Output the [X, Y] coordinate of the center of the cell containing the given text.  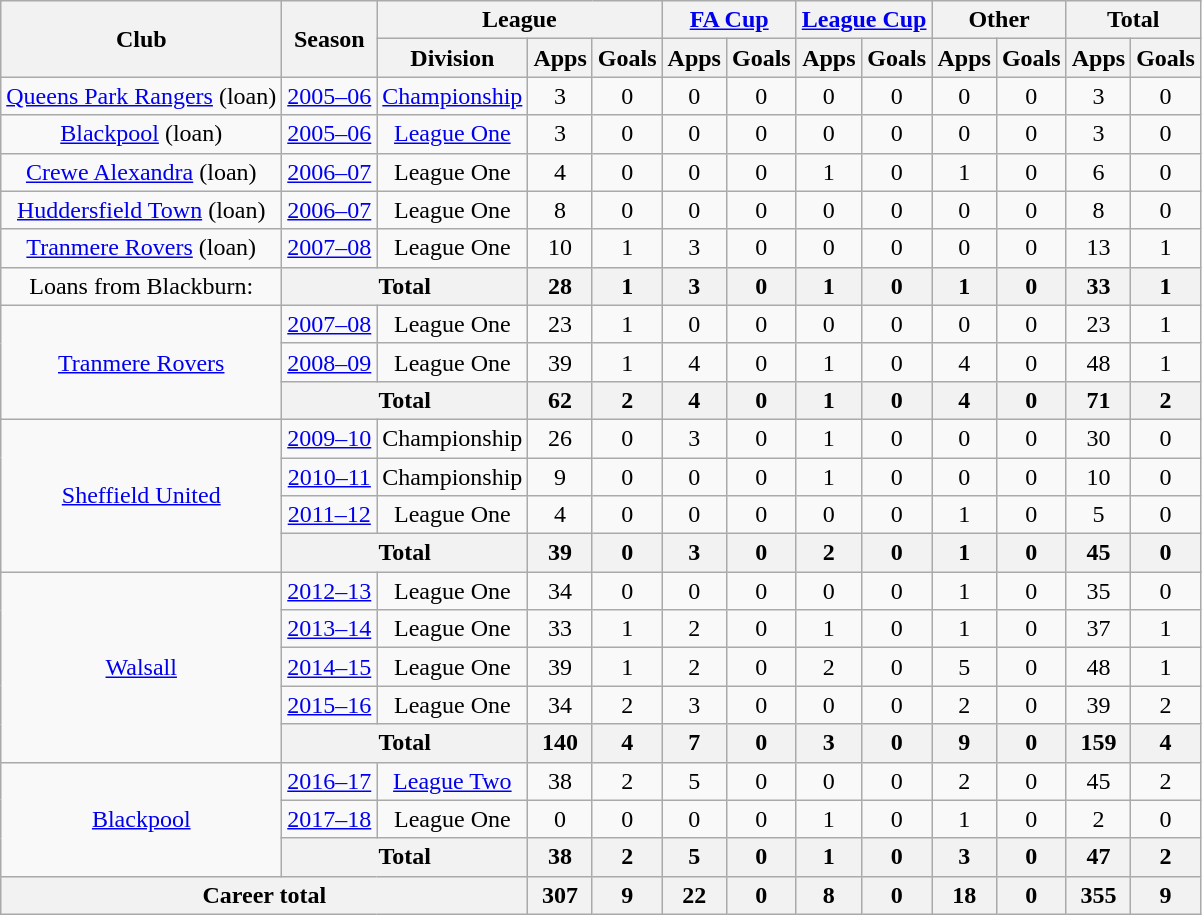
7 [694, 743]
FA Cup [729, 20]
22 [694, 895]
2012–13 [330, 591]
Tranmere Rovers (loan) [142, 248]
2009–10 [330, 438]
2011–12 [330, 515]
26 [560, 438]
6 [1098, 172]
Other [999, 20]
Club [142, 39]
Division [452, 58]
140 [560, 743]
18 [964, 895]
Tranmere Rovers [142, 362]
Queens Park Rangers (loan) [142, 96]
2008–09 [330, 362]
62 [560, 400]
2016–17 [330, 781]
28 [560, 286]
Blackpool (loan) [142, 134]
35 [1098, 591]
League Cup [864, 20]
13 [1098, 248]
Loans from Blackburn: [142, 286]
Career total [264, 895]
Blackpool [142, 819]
2017–18 [330, 819]
Huddersfield Town (loan) [142, 210]
League [520, 20]
2010–11 [330, 477]
47 [1098, 857]
Sheffield United [142, 495]
Crewe Alexandra (loan) [142, 172]
Season [330, 39]
2015–16 [330, 705]
71 [1098, 400]
League Two [452, 781]
37 [1098, 629]
30 [1098, 438]
2013–14 [330, 629]
Walsall [142, 667]
307 [560, 895]
355 [1098, 895]
2014–15 [330, 667]
159 [1098, 743]
